Determine the [X, Y] coordinate at the center of the cell enclosing the given text.  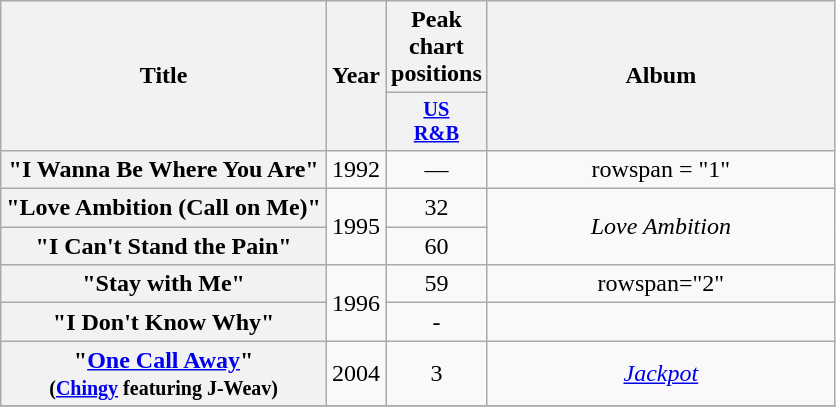
Love Ambition [660, 227]
— [437, 169]
Album [660, 76]
"I Can't Stand the Pain" [164, 246]
"I Don't Know Why" [164, 322]
2004 [356, 374]
"Stay with Me" [164, 284]
"I Wanna Be Where You Are" [164, 169]
"One Call Away" (Chingy featuring J-Weav) [164, 374]
Year [356, 76]
Title [164, 76]
USR&B [437, 122]
rowspan="2" [660, 284]
- [437, 322]
3 [437, 374]
1995 [356, 227]
1992 [356, 169]
Peak chart positions [437, 47]
32 [437, 208]
59 [437, 284]
60 [437, 246]
"Love Ambition (Call on Me)" [164, 208]
Jackpot [660, 374]
rowspan = "1" [660, 169]
1996 [356, 303]
